Extract the (X, Y) coordinate from the center of the cell holding the provided text.  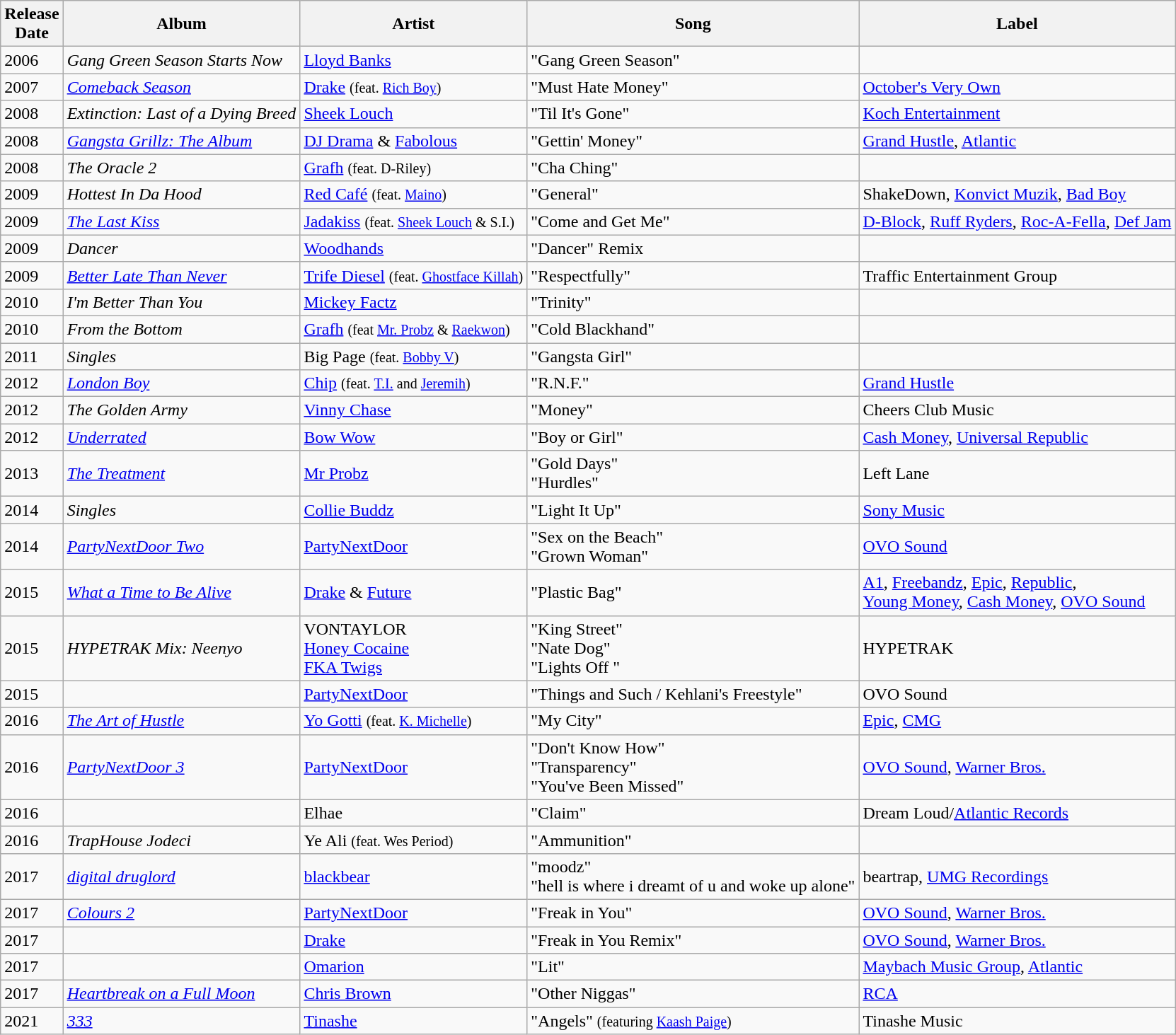
"Freak in You Remix" (693, 940)
"Dancer" Remix (693, 248)
The Oracle 2 (181, 168)
Gang Green Season Starts Now (181, 60)
2011 (32, 356)
"Cha Ching" (693, 168)
London Boy (181, 383)
"Til It's Gone" (693, 114)
"Respectfully" (693, 275)
Underrated (181, 437)
Mr Probz (413, 474)
Bow Wow (413, 437)
"Gangsta Girl" (693, 356)
Colours 2 (181, 913)
Comeback Season (181, 87)
PartyNextDoor 3 (181, 767)
"Cold Blackhand" (693, 329)
"Things and Such / Kehlani's Freestyle" (693, 694)
Trife Diesel (feat. Ghostface Killah) (413, 275)
The Golden Army (181, 410)
Traffic Entertainment Group (1018, 275)
"Must Hate Money" (693, 87)
blackbear (413, 876)
"Angels" (featuring Kaash Paige) (693, 1021)
VONTAYLOR Honey Cocaine FKA Twigs (413, 648)
Left Lane (1018, 474)
Tinashe Music (1018, 1021)
Big Page (feat. Bobby V) (413, 356)
"Gold Days" "Hurdles" (693, 474)
Release Date (32, 24)
Song (693, 24)
"R.N.F." (693, 383)
Grafh (feat. D-Riley) (413, 168)
Maybach Music Group, Atlantic (1018, 967)
Grafh (feat Mr. Probz & Raekwon) (413, 329)
2006 (32, 60)
"Freak in You" (693, 913)
Drake (feat. Rich Boy) (413, 87)
Grand Hustle, Atlantic (1018, 141)
beartrap, UMG Recordings (1018, 876)
Better Late Than Never (181, 275)
Collie Buddz (413, 510)
I'm Better Than You (181, 302)
Dream Loud/Atlantic Records (1018, 813)
TrapHouse Jodeci (181, 840)
Omarion (413, 967)
Dancer (181, 248)
October's Very Own (1018, 87)
"Boy or Girl" (693, 437)
2007 (32, 87)
digital druglord (181, 876)
Yo Gotti (feat. K. Michelle) (413, 721)
"Come and Get Me" (693, 221)
"Gang Green Season" (693, 60)
"My City" (693, 721)
From the Bottom (181, 329)
PartyNextDoor Two (181, 546)
Mickey Factz (413, 302)
Cheers Club Music (1018, 410)
"moodz" "hell is where i dreamt of u and woke up alone" (693, 876)
"Lit" (693, 967)
"King Street" "Nate Dog" "Lights Off " (693, 648)
"Ammunition" (693, 840)
2013 (32, 474)
Epic, CMG (1018, 721)
Gangsta Grillz: The Album (181, 141)
2021 (32, 1021)
RCA (1018, 994)
HYPETRAK Mix: Neenyo (181, 648)
The Last Kiss (181, 221)
Extinction: Last of a Dying Breed (181, 114)
Artist (413, 24)
What a Time to Be Alive (181, 593)
Koch Entertainment (1018, 114)
Elhae (413, 813)
A1, Freebandz, Epic, Republic, Young Money, Cash Money, OVO Sound (1018, 593)
"Trinity" (693, 302)
ShakeDown, Konvict Muzik, Bad Boy (1018, 195)
Sheek Louch (413, 114)
Grand Hustle (1018, 383)
"Gettin' Money" (693, 141)
The Treatment (181, 474)
"Other Niggas" (693, 994)
Red Café (feat. Maino) (413, 195)
DJ Drama & Fabolous (413, 141)
Heartbreak on a Full Moon (181, 994)
Hottest In Da Hood (181, 195)
Vinny Chase (413, 410)
Drake (413, 940)
HYPETRAK (1018, 648)
The Art of Hustle (181, 721)
"Money" (693, 410)
"Sex on the Beach" "Grown Woman" (693, 546)
Chip (feat. T.I. and Jeremih) (413, 383)
"General" (693, 195)
Sony Music (1018, 510)
Cash Money, Universal Republic (1018, 437)
Jadakiss (feat. Sheek Louch & S.I.) (413, 221)
Tinashe (413, 1021)
Label (1018, 24)
Drake & Future (413, 593)
"Plastic Bag" (693, 593)
333 (181, 1021)
Album (181, 24)
Chris Brown (413, 994)
"Light It Up" (693, 510)
D-Block, Ruff Ryders, Roc-A-Fella, Def Jam (1018, 221)
Ye Ali (feat. Wes Period) (413, 840)
"Don't Know How" "Transparency" "You've Been Missed" (693, 767)
"Claim" (693, 813)
Woodhands (413, 248)
Lloyd Banks (413, 60)
